Return [X, Y] of the center of cell containing provided text 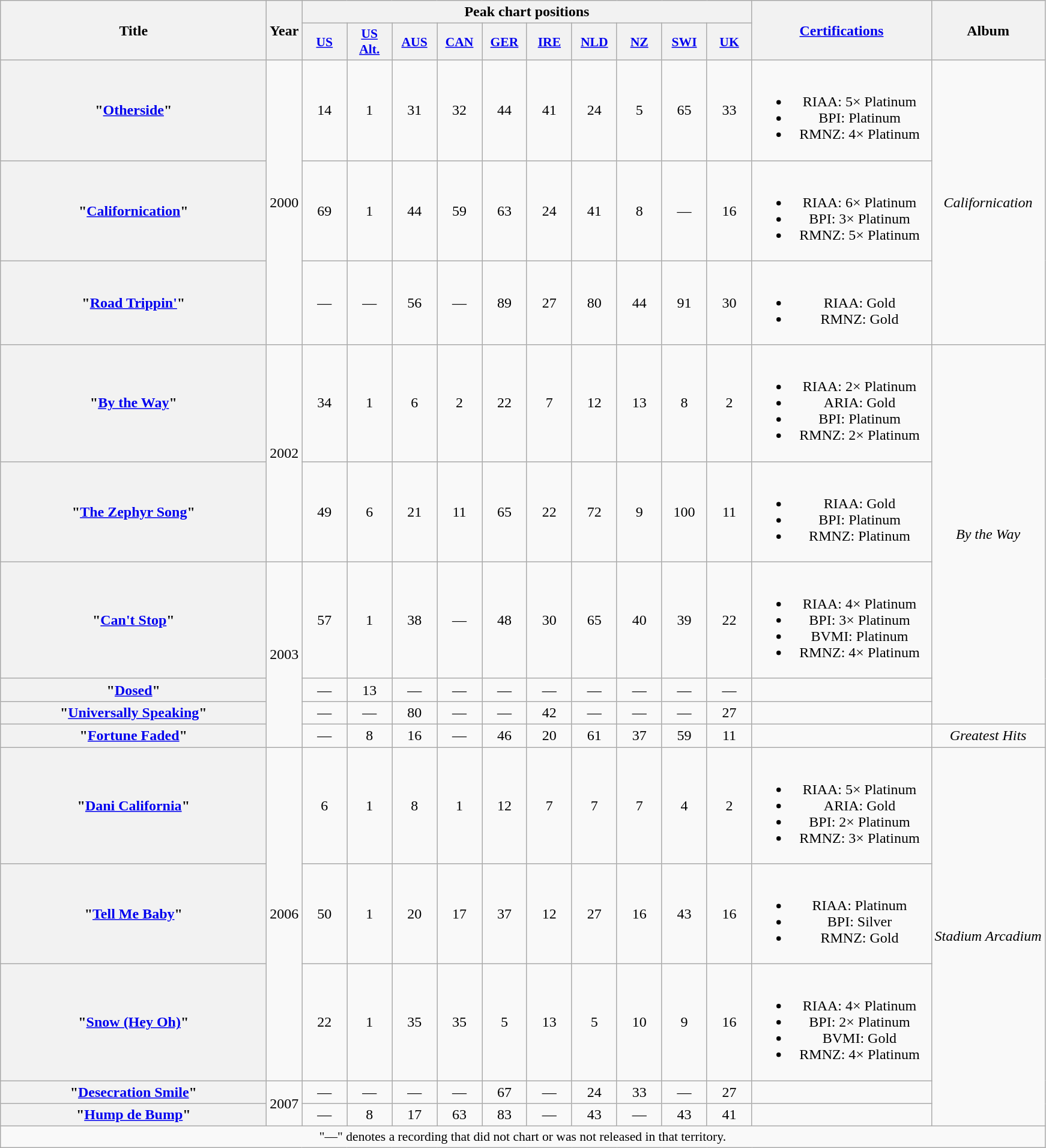
RIAA: 6× PlatinumBPI: 3× PlatinumRMNZ: 5× Platinum [842, 210]
Album [988, 30]
"Dosed" [133, 690]
"Californication" [133, 210]
"Road Trippin'" [133, 303]
"Fortune Faded" [133, 735]
2006 [285, 914]
RIAA: PlatinumBPI: SilverRMNZ: Gold [842, 914]
Californication [988, 202]
50 [324, 914]
2007 [285, 1104]
By the Way [988, 535]
"Can't Stop" [133, 620]
UK [729, 42]
100 [685, 512]
RIAA: 4× PlatinumBPI: 2× PlatinumBVMI: GoldRMNZ: 4× Platinum [842, 1022]
"Hump de Bump" [133, 1115]
32 [460, 111]
42 [549, 712]
"Universally Speaking" [133, 712]
RIAA: 4× PlatinumBPI: 3× PlatinumBVMI: PlatinumRMNZ: 4× Platinum [842, 620]
48 [504, 620]
Stadium Arcadium [988, 937]
SWI [685, 42]
31 [414, 111]
61 [594, 735]
Title [133, 30]
67 [504, 1092]
2003 [285, 654]
49 [324, 512]
GER [504, 42]
CAN [460, 42]
IRE [549, 42]
21 [414, 512]
NLD [594, 42]
39 [685, 620]
"The Zephyr Song" [133, 512]
US [324, 42]
Peak chart positions [527, 12]
56 [414, 303]
RIAA: GoldRMNZ: Gold [842, 303]
Year [285, 30]
"Tell Me Baby" [133, 914]
RIAA: 2× PlatinumARIA: GoldBPI: PlatinumRMNZ: 2× Platinum [842, 403]
"Snow (Hey Oh)" [133, 1022]
2002 [285, 453]
AUS [414, 42]
RIAA: 5× PlatinumARIA: GoldBPI: 2× PlatinumRMNZ: 3× Platinum [842, 806]
46 [504, 735]
"Dani California" [133, 806]
NZ [639, 42]
40 [639, 620]
91 [685, 303]
Certifications [842, 30]
"Otherside" [133, 111]
89 [504, 303]
2000 [285, 202]
"Desecration Smile" [133, 1092]
69 [324, 210]
"By the Way" [133, 403]
34 [324, 403]
14 [324, 111]
72 [594, 512]
USAlt. [370, 42]
57 [324, 620]
4 [685, 806]
Greatest Hits [988, 735]
RIAA: GoldBPI: PlatinumRMNZ: Platinum [842, 512]
"—" denotes a recording that did not chart or was not released in that territory. [522, 1137]
38 [414, 620]
10 [639, 1022]
83 [504, 1115]
RIAA: 5× PlatinumBPI: PlatinumRMNZ: 4× Platinum [842, 111]
